Return [x, y] of the center of cell containing provided text 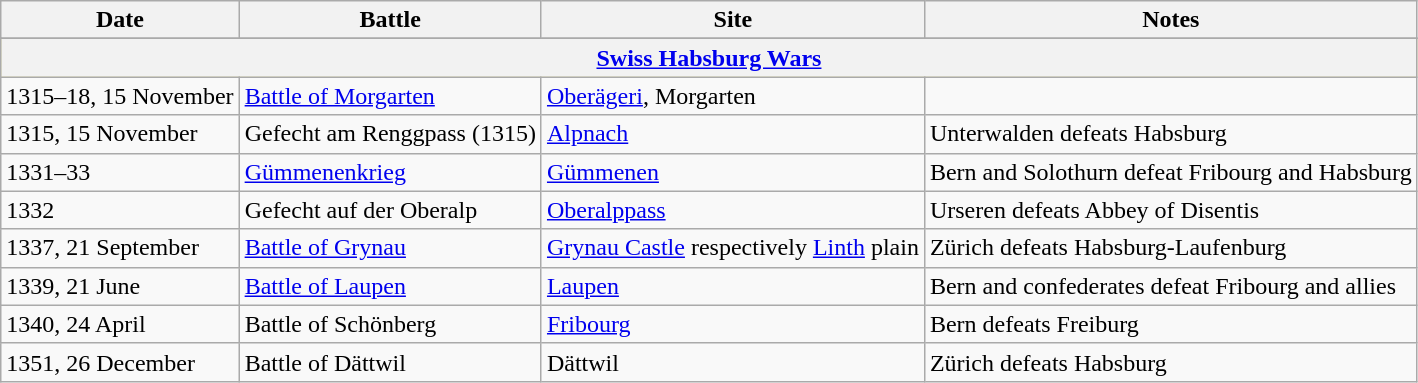
Site [732, 20]
1340, 24 April [120, 324]
Dättwil [732, 362]
Zürich defeats Habsburg-Laufenburg [1170, 248]
Alpnach [732, 134]
Oberägeri, Morgarten [732, 96]
Battle of Schönberg [390, 324]
Bern and confederates defeat Fribourg and allies [1170, 286]
1339, 21 June [120, 286]
Gefecht am Renggpass (1315) [390, 134]
Battle of Laupen [390, 286]
Date [120, 20]
Laupen [732, 286]
1315–18, 15 November [120, 96]
1351, 26 December [120, 362]
Fribourg [732, 324]
Bern and Solothurn defeat Fribourg and Habsburg [1170, 172]
Battle of Grynau [390, 248]
1331–33 [120, 172]
1337, 21 September [120, 248]
Oberalppass [732, 210]
Notes [1170, 20]
Zürich defeats Habsburg [1170, 362]
Gümmenenkrieg [390, 172]
Bern defeats Freiburg [1170, 324]
Unterwalden defeats Habsburg [1170, 134]
1332 [120, 210]
Gümmenen [732, 172]
Battle of Morgarten [390, 96]
Battle [390, 20]
Grynau Castle respectively Linth plain [732, 248]
Swiss Habsburg Wars [709, 58]
1315, 15 November [120, 134]
Battle of Dättwil [390, 362]
Urseren defeats Abbey of Disentis [1170, 210]
Gefecht auf der Oberalp [390, 210]
